Scan for the cell matching the given text and deliver its (X, Y) coordinate at center. 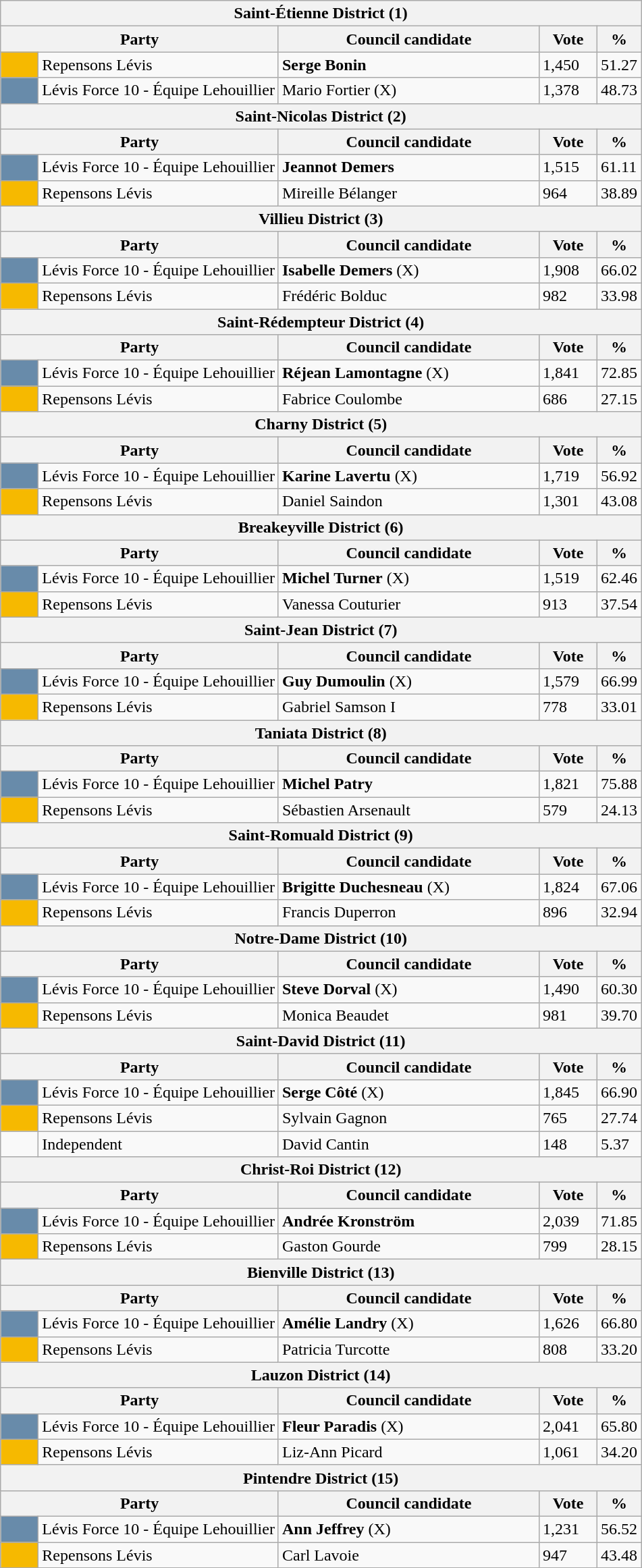
1,515 (568, 167)
1,841 (568, 373)
34.20 (620, 1452)
32.94 (620, 913)
Independent (159, 1144)
Michel Turner (X) (408, 578)
1,519 (568, 578)
913 (568, 604)
Michel Patry (408, 784)
Serge Côté (X) (408, 1092)
Steve Dorval (X) (408, 990)
Pintendre District (15) (321, 1478)
Saint-Jean District (7) (321, 630)
72.85 (620, 373)
Bienville District (13) (321, 1272)
Carl Lavoie (408, 1555)
Patricia Turcotte (408, 1349)
5.37 (620, 1144)
37.54 (620, 604)
27.15 (620, 399)
61.11 (620, 167)
Sébastien Arsenault (408, 810)
Mario Fortier (X) (408, 90)
Sylvain Gagnon (408, 1118)
579 (568, 810)
43.08 (620, 502)
48.73 (620, 90)
981 (568, 1015)
Frédéric Bolduc (408, 296)
75.88 (620, 784)
24.13 (620, 810)
947 (568, 1555)
Notre-Dame District (10) (321, 938)
Brigitte Duchesneau (X) (408, 887)
Ann Jeffrey (X) (408, 1529)
799 (568, 1247)
1,821 (568, 784)
1,061 (568, 1452)
765 (568, 1118)
Guy Dumoulin (X) (408, 681)
Saint-Nicolas District (2) (321, 116)
27.74 (620, 1118)
Saint-David District (11) (321, 1041)
2,041 (568, 1426)
Charny District (5) (321, 425)
38.89 (620, 193)
Mireille Bélanger (408, 193)
Monica Beaudet (408, 1015)
1,378 (568, 90)
2,039 (568, 1221)
686 (568, 399)
1,579 (568, 681)
David Cantin (408, 1144)
Amélie Landry (X) (408, 1324)
Lauzon District (14) (321, 1375)
Andrée Kronström (408, 1221)
66.80 (620, 1324)
1,301 (568, 502)
1,231 (568, 1529)
Christ-Roi District (12) (321, 1170)
Liz-Ann Picard (408, 1452)
60.30 (620, 990)
Villieu District (3) (321, 219)
56.52 (620, 1529)
66.99 (620, 681)
Vanessa Couturier (408, 604)
148 (568, 1144)
Jeannot Demers (408, 167)
Saint-Romuald District (9) (321, 836)
1,719 (568, 476)
Serge Bonin (408, 65)
Breakeyville District (6) (321, 527)
1,626 (568, 1324)
Karine Lavertu (X) (408, 476)
1,490 (568, 990)
1,845 (568, 1092)
Saint-Étienne District (1) (321, 13)
778 (568, 707)
62.46 (620, 578)
71.85 (620, 1221)
1,824 (568, 887)
Gaston Gourde (408, 1247)
65.80 (620, 1426)
Daniel Saindon (408, 502)
67.06 (620, 887)
28.15 (620, 1247)
66.02 (620, 270)
Saint-Rédempteur District (4) (321, 322)
33.01 (620, 707)
Fabrice Coulombe (408, 399)
66.90 (620, 1092)
51.27 (620, 65)
808 (568, 1349)
33.20 (620, 1349)
982 (568, 296)
Isabelle Demers (X) (408, 270)
1,908 (568, 270)
1,450 (568, 65)
Gabriel Samson I (408, 707)
964 (568, 193)
Francis Duperron (408, 913)
56.92 (620, 476)
896 (568, 913)
Réjean Lamontagne (X) (408, 373)
43.48 (620, 1555)
39.70 (620, 1015)
Taniata District (8) (321, 732)
Fleur Paradis (X) (408, 1426)
33.98 (620, 296)
